Pinpoint the cell where the given text exists, returning its (X, Y) midpoint coordinate. 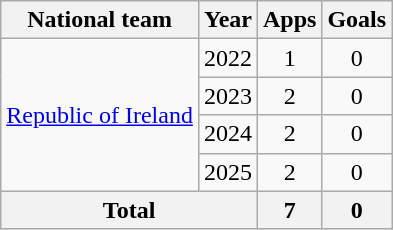
2023 (228, 96)
2022 (228, 58)
Goals (357, 20)
Apps (289, 20)
National team (100, 20)
Republic of Ireland (100, 115)
2024 (228, 134)
Year (228, 20)
1 (289, 58)
2025 (228, 172)
Total (130, 210)
7 (289, 210)
